For the text-containing cell, return its midpoint in [X, Y] coordinate format. 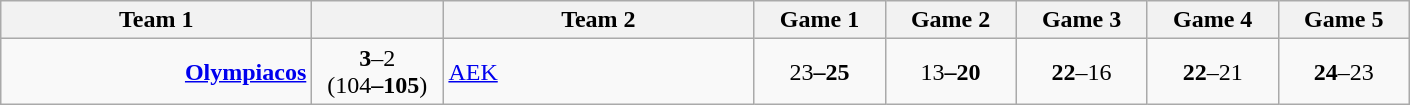
Team 2 [598, 20]
AEK [598, 72]
22–21 [1212, 72]
Olympiacos [156, 72]
Game 4 [1212, 20]
Team 1 [156, 20]
3–2(104–105) [378, 72]
22–16 [1082, 72]
Game 1 [820, 20]
24–23 [1344, 72]
Game 5 [1344, 20]
23–25 [820, 72]
13–20 [950, 72]
Game 2 [950, 20]
Game 3 [1082, 20]
